Identify which cell holds the provided text, then report its [X, Y] central coordinate. 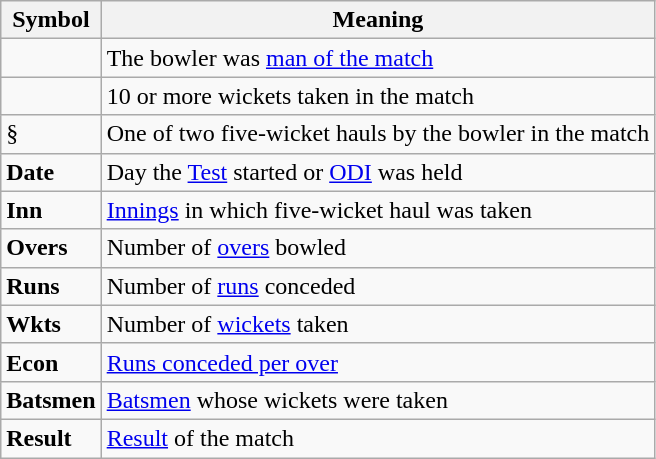
§ [51, 134]
Overs [51, 248]
Number of wickets taken [378, 324]
The bowler was man of the match [378, 58]
Number of overs bowled [378, 248]
Symbol [51, 20]
Result of the match [378, 438]
One of two five-wicket hauls by the bowler in the match [378, 134]
Batsmen [51, 400]
Number of runs conceded [378, 286]
Innings in which five-wicket haul was taken [378, 210]
Wkts [51, 324]
Batsmen whose wickets were taken [378, 400]
Date [51, 172]
Runs conceded per over [378, 362]
Day the Test started or ODI was held [378, 172]
Econ [51, 362]
10 or more wickets taken in the match [378, 96]
Meaning [378, 20]
Runs [51, 286]
Result [51, 438]
Inn [51, 210]
